Search for the cell housing the specified text and yield its (X, Y) center coordinate. 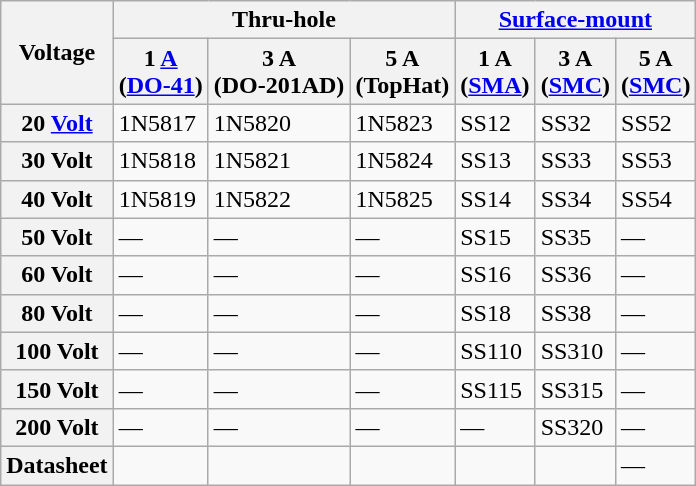
50 Volt (57, 237)
Voltage (57, 52)
3 A(SMC) (575, 72)
30 Volt (57, 161)
SS12 (495, 123)
SS35 (575, 237)
40 Volt (57, 199)
1N5820 (279, 123)
SS115 (495, 389)
1 A(DO-41) (160, 72)
1N5822 (279, 199)
1N5824 (402, 161)
1N5821 (279, 161)
5 A(SMC) (656, 72)
3 A(DO-201AD) (279, 72)
60 Volt (57, 275)
SS16 (495, 275)
Datasheet (57, 465)
SS110 (495, 351)
SS310 (575, 351)
1N5823 (402, 123)
1N5817 (160, 123)
1 A(SMA) (495, 72)
SS13 (495, 161)
SS18 (495, 313)
Surface-mount (576, 20)
SS34 (575, 199)
1N5818 (160, 161)
1N5819 (160, 199)
SS32 (575, 123)
SS38 (575, 313)
SS36 (575, 275)
200 Volt (57, 427)
SS52 (656, 123)
150 Volt (57, 389)
20 Volt (57, 123)
SS315 (575, 389)
80 Volt (57, 313)
Thru-hole (284, 20)
SS14 (495, 199)
SS53 (656, 161)
5 A(TopHat) (402, 72)
SS320 (575, 427)
1N5825 (402, 199)
SS54 (656, 199)
SS15 (495, 237)
SS33 (575, 161)
100 Volt (57, 351)
